From the cell containing the given text, extract its center point as (x, y) coordinate. 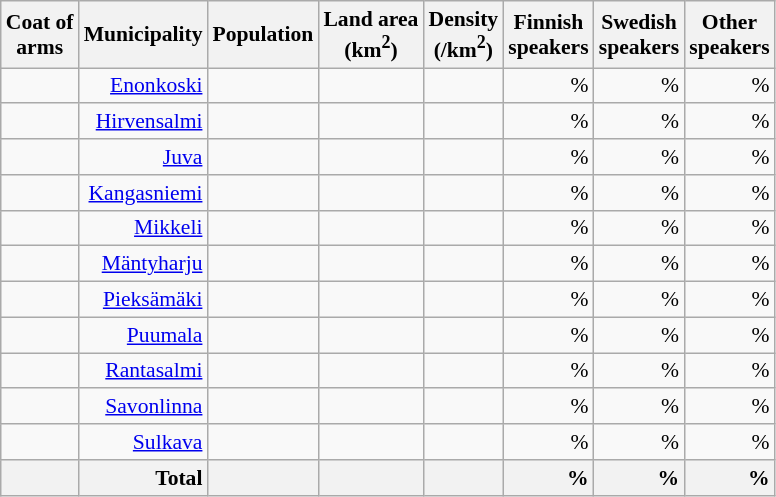
Otherspeakers (729, 34)
Sulkava (144, 442)
Density(/km2) (463, 34)
Enonkoski (144, 86)
Municipality (144, 34)
Savonlinna (144, 407)
Population (262, 34)
Coat ofarms (40, 34)
Hirvensalmi (144, 122)
Mikkeli (144, 228)
Rantasalmi (144, 371)
Puumala (144, 335)
Mäntyharju (144, 264)
Finnishspeakers (548, 34)
Total (144, 478)
Kangasniemi (144, 193)
Land area(km2) (370, 34)
Pieksämäki (144, 300)
Swedishspeakers (639, 34)
Juva (144, 157)
